Extract the [x, y] coordinate from the center of the cell holding the provided text.  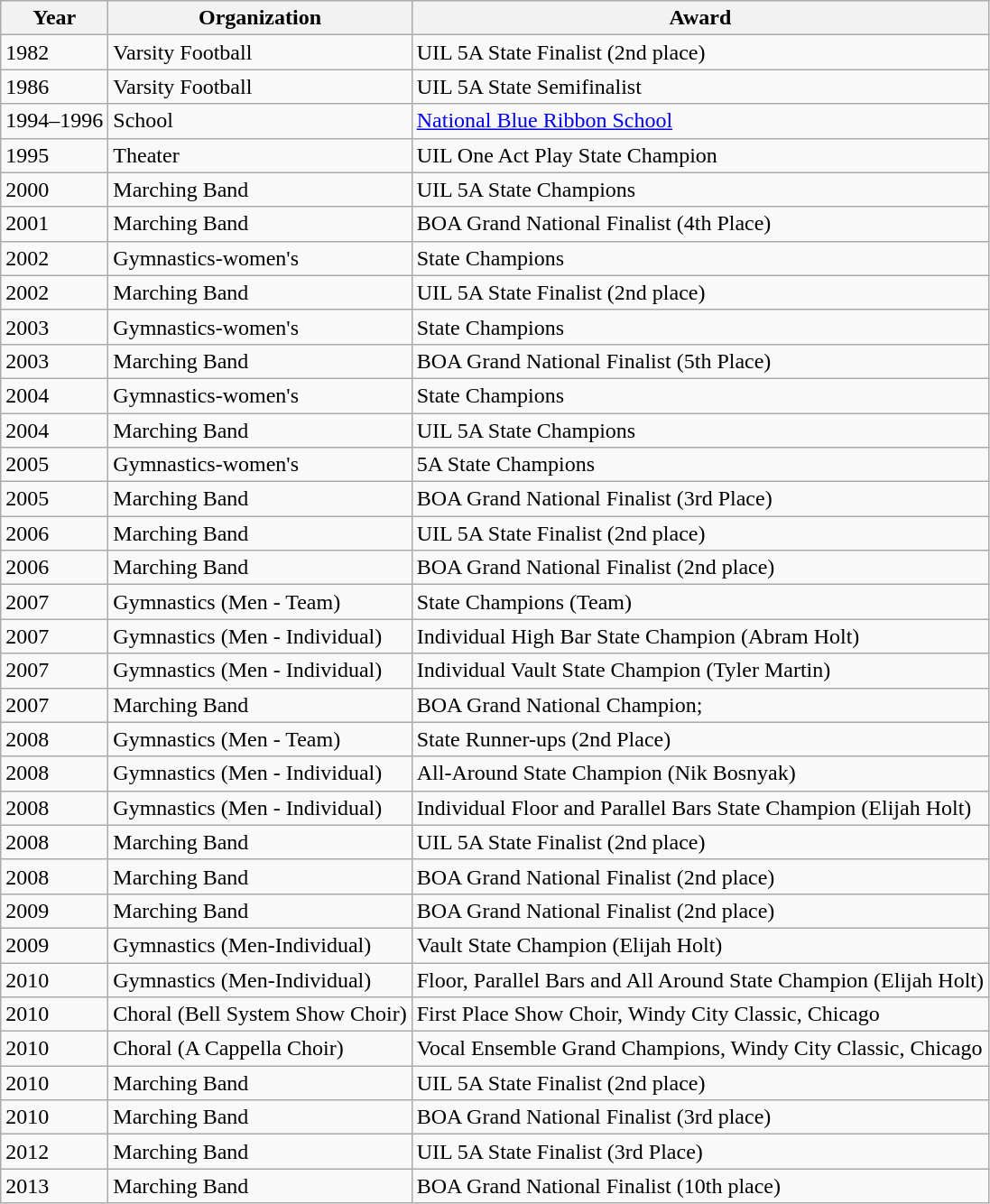
2012 [54, 1152]
1986 [54, 87]
UIL 5A State Finalist (3rd Place) [700, 1152]
1995 [54, 155]
Year [54, 18]
Individual Floor and Parallel Bars State Champion (Elijah Holt) [700, 808]
Individual Vault State Champion (Tyler Martin) [700, 671]
Vocal Ensemble Grand Champions, Windy City Classic, Chicago [700, 1049]
First Place Show Choir, Windy City Classic, Chicago [700, 1014]
BOA Grand National Finalist (10th place) [700, 1186]
BOA Grand National Champion; [700, 705]
BOA Grand National Finalist (4th Place) [700, 224]
State Champions (Team) [700, 602]
BOA Grand National Finalist (5th Place) [700, 361]
Organization [260, 18]
Choral (Bell System Show Choir) [260, 1014]
BOA Grand National Finalist (3rd place) [700, 1117]
5A State Champions [700, 465]
2000 [54, 190]
UIL 5A State Semifinalist [700, 87]
All-Around State Champion (Nik Bosnyak) [700, 773]
UIL One Act Play State Champion [700, 155]
State Runner-ups (2nd Place) [700, 739]
School [260, 121]
1994–1996 [54, 121]
Floor, Parallel Bars and All Around State Champion (Elijah Holt) [700, 979]
Award [700, 18]
National Blue Ribbon School [700, 121]
2001 [54, 224]
Vault State Champion (Elijah Holt) [700, 945]
1982 [54, 52]
BOA Grand National Finalist (3rd Place) [700, 499]
Choral (A Cappella Choir) [260, 1049]
Individual High Bar State Champion (Abram Holt) [700, 636]
2013 [54, 1186]
Theater [260, 155]
